Locate the cell with the specified text and output its (x, y) center coordinate. 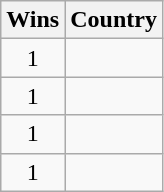
Country (114, 20)
Wins (33, 20)
